Pinpoint the cell where the given text exists, returning its (X, Y) midpoint coordinate. 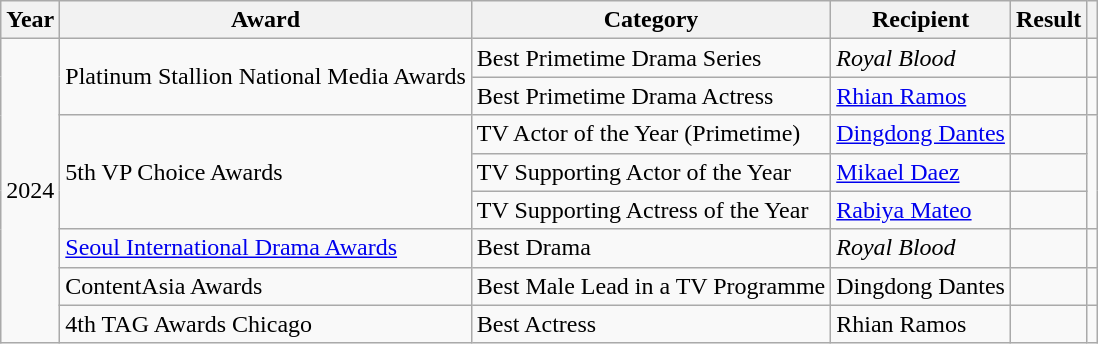
Recipient (921, 20)
TV Supporting Actress of the Year (650, 210)
Seoul International Drama Awards (266, 248)
ContentAsia Awards (266, 286)
Platinum Stallion National Media Awards (266, 77)
Category (650, 20)
Best Drama (650, 248)
Mikael Daez (921, 172)
Best Actress (650, 324)
Rabiya Mateo (921, 210)
Best Primetime Drama Series (650, 58)
5th VP Choice Awards (266, 172)
Award (266, 20)
TV Supporting Actor of the Year (650, 172)
Best Primetime Drama Actress (650, 96)
Year (30, 20)
Result (1048, 20)
2024 (30, 191)
Best Male Lead in a TV Programme (650, 286)
4th TAG Awards Chicago (266, 324)
TV Actor of the Year (Primetime) (650, 134)
